Return the (x, y) coordinate for the center point of the cell that contains the specified text.  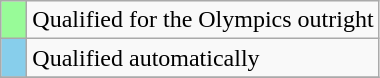
Qualified for the Olympics outright (203, 20)
Qualified automatically (203, 58)
